Return the (X, Y) coordinate for the center point of the cell that contains the specified text.  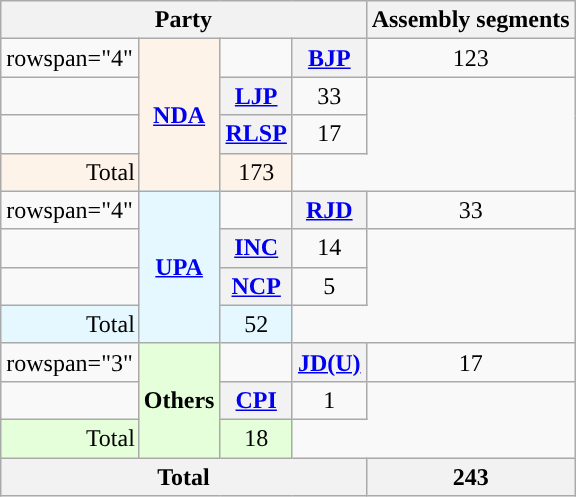
RJD (329, 210)
Party (184, 20)
NCP (256, 286)
JD(U) (329, 362)
5 (329, 286)
123 (470, 58)
UPA (179, 267)
18 (256, 438)
Assembly segments (470, 20)
RLSP (256, 134)
1 (329, 400)
173 (256, 172)
NDA (179, 115)
INC (256, 248)
rowspan="3" (70, 362)
52 (256, 324)
14 (329, 248)
BJP (329, 58)
243 (470, 477)
LJP (256, 96)
CPI (256, 400)
Others (179, 400)
